Determine the [x, y] coordinate at the center of the cell enclosing the given text.  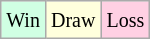
Win [24, 20]
Loss [126, 20]
Draw [72, 20]
